Extract the (x, y) coordinate from the center of the cell holding the provided text.  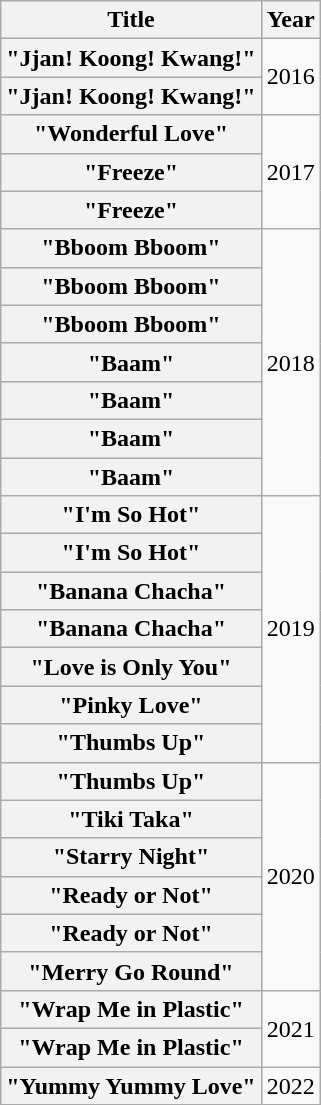
2019 (290, 629)
"Starry Night" (131, 857)
"Pinky Love" (131, 705)
2021 (290, 1028)
Year (290, 20)
2020 (290, 876)
Title (131, 20)
2022 (290, 1085)
"Love is Only You" (131, 667)
"Yummy Yummy Love" (131, 1085)
2016 (290, 77)
"Merry Go Round" (131, 971)
"Wonderful Love" (131, 134)
2017 (290, 172)
2018 (290, 362)
"Tiki Taka" (131, 819)
